Return the (x, y) coordinate for the center point of the cell that contains the specified text.  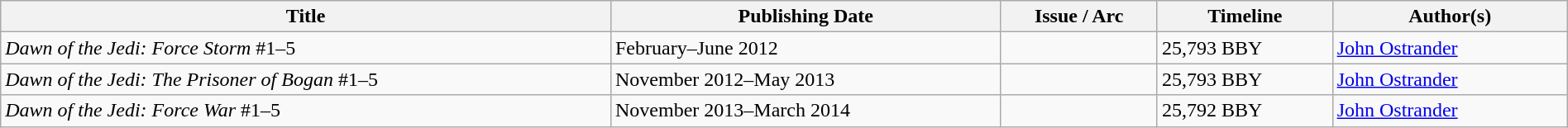
February–June 2012 (806, 48)
Publishing Date (806, 17)
November 2013–March 2014 (806, 111)
November 2012–May 2013 (806, 79)
Author(s) (1450, 17)
Issue / Arc (1079, 17)
Dawn of the Jedi: Force Storm #1–5 (306, 48)
Dawn of the Jedi: Force War #1–5 (306, 111)
Timeline (1245, 17)
Dawn of the Jedi: The Prisoner of Bogan #1–5 (306, 79)
Title (306, 17)
25,792 BBY (1245, 111)
